Find where the given text appears and provide that cell's center as (X, Y) coordinate. 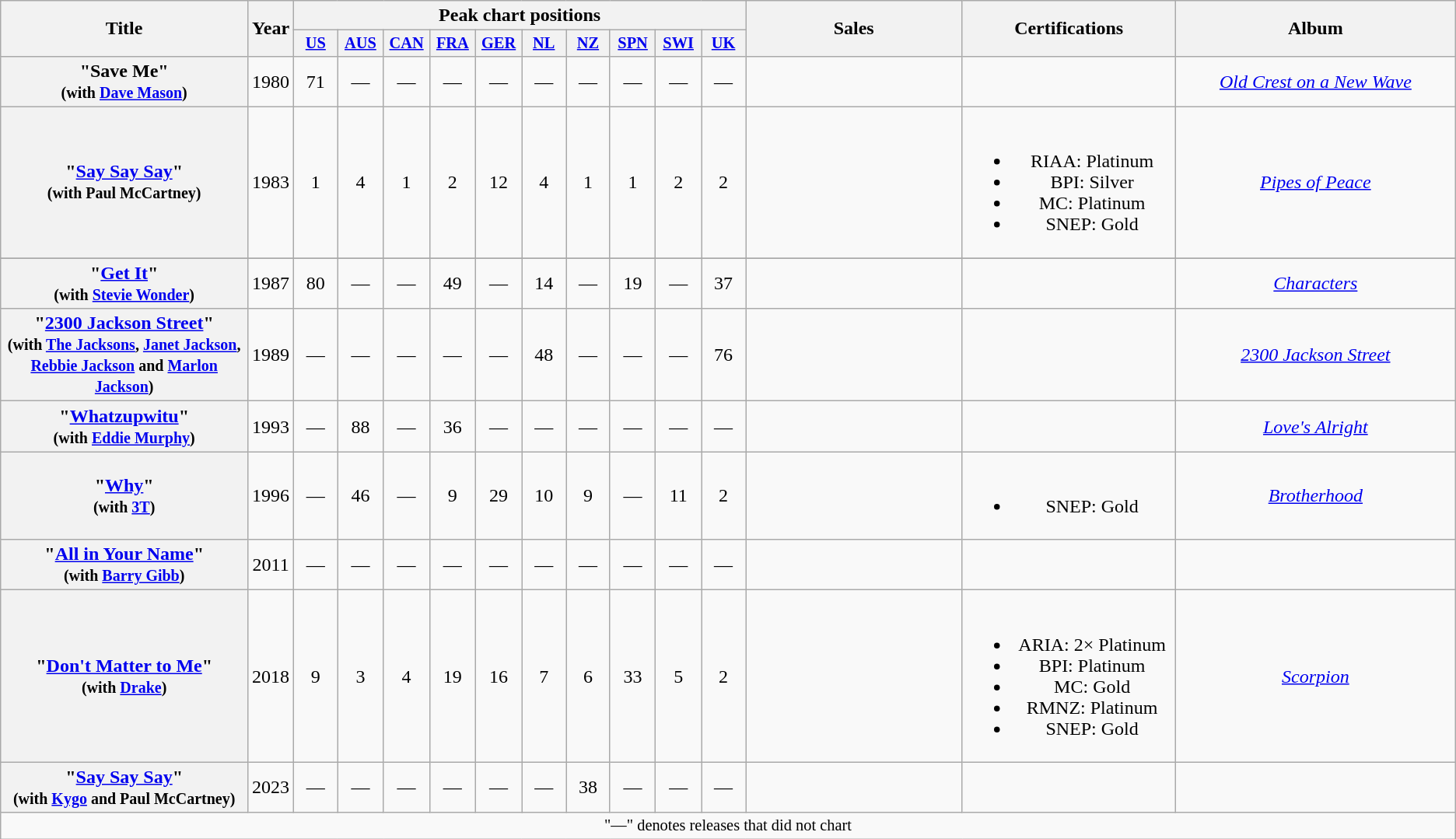
33 (632, 676)
US (316, 44)
1996 (271, 496)
76 (723, 355)
RIAA: PlatinumBPI: SilverMC: PlatinumSNEP: Gold (1069, 183)
Pipes of Peace (1315, 183)
5 (678, 676)
12 (498, 183)
3 (361, 676)
Title (124, 29)
2300 Jackson Street (1315, 355)
1983 (271, 183)
10 (544, 496)
"Save Me"(with Dave Mason) (124, 81)
Old Crest on a New Wave (1315, 81)
ARIA: 2× PlatinumBPI: PlatinumMC: GoldRMNZ: PlatinumSNEP: Gold (1069, 676)
46 (361, 496)
"Whatzupwitu"(with Eddie Murphy) (124, 426)
11 (678, 496)
GER (498, 44)
1980 (271, 81)
48 (544, 355)
"2300 Jackson Street"(with The Jacksons, Janet Jackson, Rebbie Jackson and Marlon Jackson) (124, 355)
Brotherhood (1315, 496)
1987 (271, 283)
Love's Alright (1315, 426)
SWI (678, 44)
1989 (271, 355)
1993 (271, 426)
FRA (453, 44)
29 (498, 496)
7 (544, 676)
2023 (271, 787)
49 (453, 283)
Peak chart positions (520, 16)
88 (361, 426)
"—" denotes releases that did not chart (728, 826)
Album (1315, 29)
"All in Your Name"(with Barry Gibb) (124, 565)
80 (316, 283)
2011 (271, 565)
Sales (854, 29)
38 (588, 787)
NL (544, 44)
Characters (1315, 283)
16 (498, 676)
"Get It"(with Stevie Wonder) (124, 283)
37 (723, 283)
2018 (271, 676)
"Don't Matter to Me"(with Drake) (124, 676)
14 (544, 283)
NZ (588, 44)
SNEP: Gold (1069, 496)
"Say Say Say"(with Paul McCartney) (124, 183)
SPN (632, 44)
6 (588, 676)
Scorpion (1315, 676)
UK (723, 44)
71 (316, 81)
AUS (361, 44)
"Say Say Say"(with Kygo and Paul McCartney) (124, 787)
Certifications (1069, 29)
CAN (406, 44)
36 (453, 426)
"Why"(with 3T) (124, 496)
Year (271, 29)
